From the cell containing the given text, extract its center point as (x, y) coordinate. 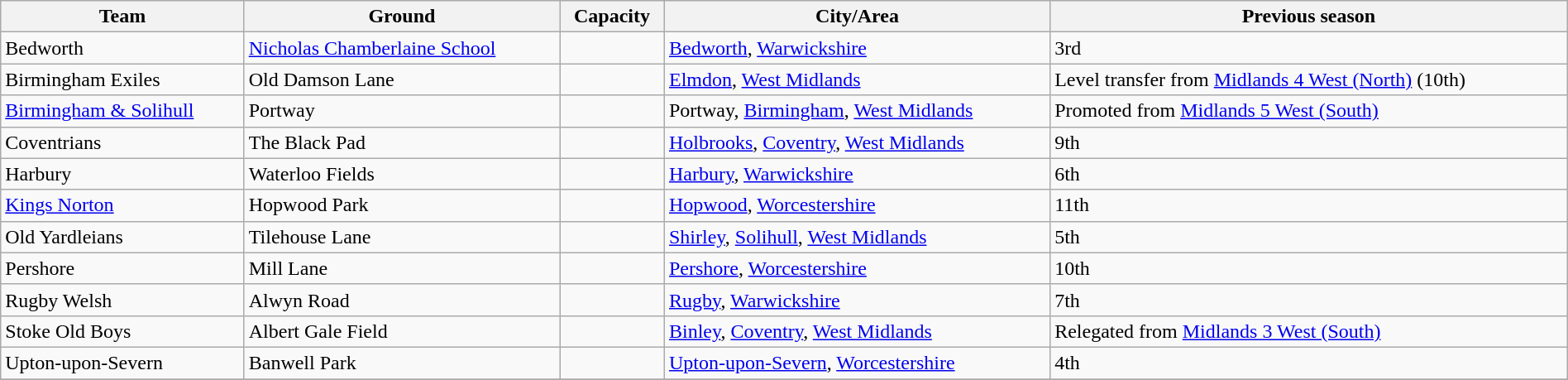
Waterloo Fields (402, 174)
City/Area (857, 17)
Stoke Old Boys (122, 331)
Shirley, Solihull, West Midlands (857, 237)
4th (1309, 363)
Elmdon, West Midlands (857, 79)
Nicholas Chamberlaine School (402, 48)
The Black Pad (402, 142)
Binley, Coventry, West Midlands (857, 331)
6th (1309, 174)
Birmingham & Solihull (122, 111)
Kings Norton (122, 205)
10th (1309, 268)
Hopwood, Worcestershire (857, 205)
Banwell Park (402, 363)
Alwyn Road (402, 300)
Portway, Birmingham, West Midlands (857, 111)
Old Damson Lane (402, 79)
Mill Lane (402, 268)
Ground (402, 17)
Upton-upon-Severn (122, 363)
3rd (1309, 48)
Bedworth (122, 48)
Team (122, 17)
Bedworth, Warwickshire (857, 48)
Portway (402, 111)
11th (1309, 205)
Hopwood Park (402, 205)
Harbury, Warwickshire (857, 174)
Pershore, Worcestershire (857, 268)
Previous season (1309, 17)
Coventrians (122, 142)
Holbrooks, Coventry, West Midlands (857, 142)
Upton-upon-Severn, Worcestershire (857, 363)
Relegated from Midlands 3 West (South) (1309, 331)
Old Yardleians (122, 237)
Rugby Welsh (122, 300)
7th (1309, 300)
Tilehouse Lane (402, 237)
Capacity (612, 17)
Pershore (122, 268)
Promoted from Midlands 5 West (South) (1309, 111)
Rugby, Warwickshire (857, 300)
Albert Gale Field (402, 331)
Birmingham Exiles (122, 79)
5th (1309, 237)
9th (1309, 142)
Harbury (122, 174)
Level transfer from Midlands 4 West (North) (10th) (1309, 79)
